Pinpoint the cell where the given text exists, returning its [x, y] midpoint coordinate. 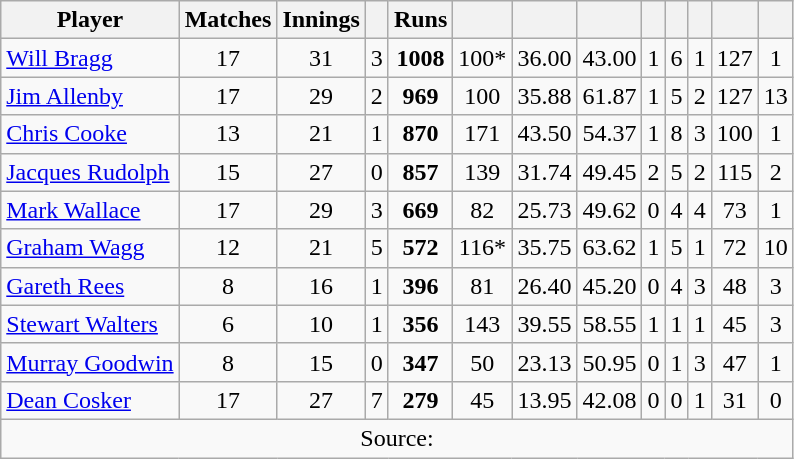
43.00 [610, 58]
54.37 [610, 134]
171 [482, 134]
42.08 [610, 400]
572 [420, 248]
23.13 [544, 362]
Matches [228, 20]
Murray Goodwin [90, 362]
347 [420, 362]
1008 [420, 58]
139 [482, 172]
396 [420, 286]
Chris Cooke [90, 134]
72 [734, 248]
50 [482, 362]
12 [228, 248]
35.75 [544, 248]
43.50 [544, 134]
31.74 [544, 172]
35.88 [544, 96]
45.20 [610, 286]
Stewart Walters [90, 324]
Innings [321, 20]
116* [482, 248]
143 [482, 324]
356 [420, 324]
81 [482, 286]
100* [482, 58]
857 [420, 172]
25.73 [544, 210]
7 [376, 400]
73 [734, 210]
Graham Wagg [90, 248]
Jim Allenby [90, 96]
13.95 [544, 400]
279 [420, 400]
26.40 [544, 286]
58.55 [610, 324]
Jacques Rudolph [90, 172]
49.62 [610, 210]
Source: [398, 438]
63.62 [610, 248]
Runs [420, 20]
16 [321, 286]
61.87 [610, 96]
669 [420, 210]
Mark Wallace [90, 210]
Player [90, 20]
870 [420, 134]
49.45 [610, 172]
Will Bragg [90, 58]
82 [482, 210]
50.95 [610, 362]
47 [734, 362]
39.55 [544, 324]
115 [734, 172]
969 [420, 96]
48 [734, 286]
36.00 [544, 58]
Dean Cosker [90, 400]
Gareth Rees [90, 286]
